Determine the (x, y) coordinate at the center of the cell enclosing the given text.  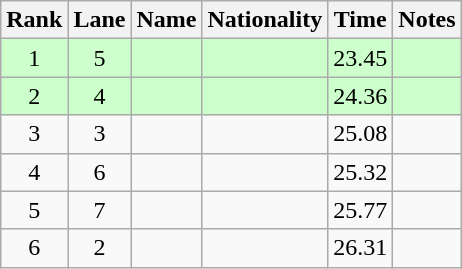
Name (166, 20)
23.45 (360, 58)
25.77 (360, 210)
1 (34, 58)
Nationality (265, 20)
7 (100, 210)
Time (360, 20)
25.32 (360, 172)
Rank (34, 20)
24.36 (360, 96)
Lane (100, 20)
25.08 (360, 134)
Notes (427, 20)
26.31 (360, 248)
